Locate the cell with the specified text and output its (x, y) center coordinate. 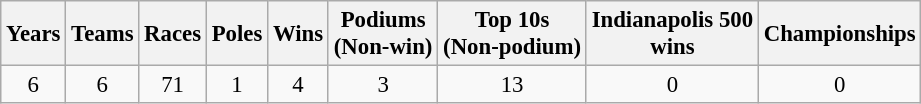
Wins (298, 34)
Championships (840, 34)
Indianapolis 500wins (672, 34)
Podiums(Non-win) (382, 34)
1 (236, 85)
4 (298, 85)
Poles (236, 34)
Races (173, 34)
13 (512, 85)
71 (173, 85)
Top 10s(Non-podium) (512, 34)
3 (382, 85)
Years (34, 34)
Teams (102, 34)
